Find where the given text appears and provide that cell's center as (X, Y) coordinate. 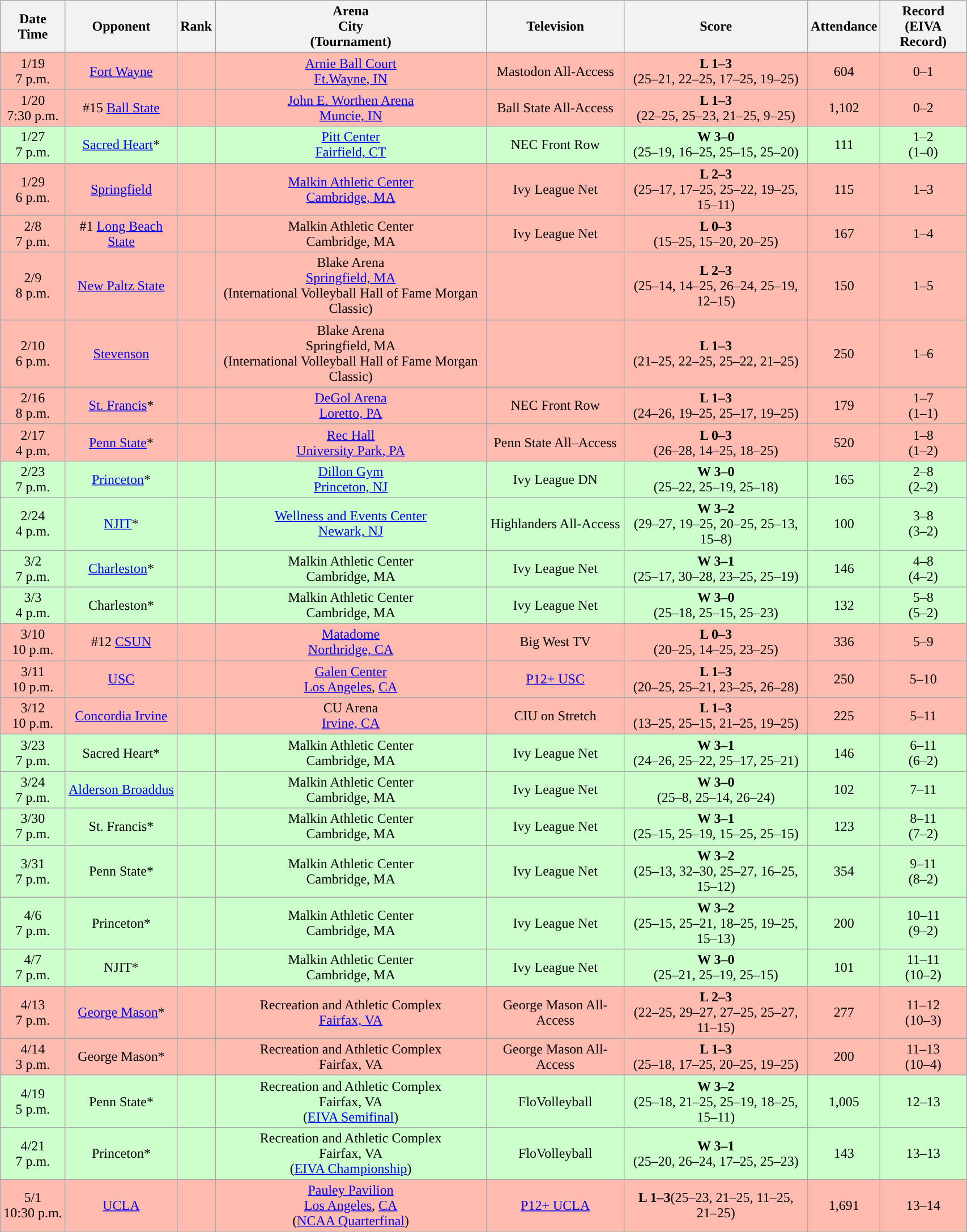
L 2–3(25–17, 17–25, 25–22, 19–25, 15–11) (716, 189)
W 3–2(29–27, 19–25, 20–25, 25–13, 15–8) (716, 524)
Alderson Broaddus (121, 790)
4/67 p.m. (33, 923)
12–13 (923, 1101)
11–13(10–4) (923, 1056)
#1 Long Beach State (121, 233)
3/27 p.m. (33, 568)
3/34 p.m. (33, 605)
167 (844, 233)
L 1–3(13–25, 25–15, 21–25, 19–25) (716, 716)
2–8(2–2) (923, 479)
5–11 (923, 716)
336 (844, 643)
0–1 (923, 71)
P12+ USC (555, 679)
13–14 (923, 1205)
3/317 p.m. (33, 871)
13–13 (923, 1153)
DateTime (33, 27)
Stevenson (121, 354)
L 1–3(21–25, 22–25, 25–22, 21–25) (716, 354)
4/77 p.m. (33, 968)
Concordia Irvine (121, 716)
3/1110 p.m. (33, 679)
W 3–1(25–20, 26–24, 17–25, 25–23) (716, 1153)
111 (844, 145)
L 2–3(25–14, 14–25, 26–24, 25–19, 12–15) (716, 286)
10–11(9–2) (923, 923)
4/143 p.m. (33, 1056)
132 (844, 605)
123 (844, 826)
#15 Ball State (121, 108)
1/197 p.m. (33, 71)
Rec HallUniversity Park, PA (351, 442)
2/174 p.m. (33, 442)
Recreation and Athletic ComplexFairfax, VA(EIVA Championship) (351, 1153)
Ivy League DN (555, 479)
101 (844, 968)
L 0–3(26–28, 14–25, 18–25) (716, 442)
L 1–3(25–23, 21–25, 11–25, 21–25) (716, 1205)
11–12(10–3) (923, 1012)
4/195 p.m. (33, 1101)
W 3–0(25–8, 25–14, 26–24) (716, 790)
6–11(6–2) (923, 753)
P12+ UCLA (555, 1205)
2/87 p.m. (33, 233)
354 (844, 871)
1,691 (844, 1205)
5–10 (923, 679)
L 2–3(22–25, 29–27, 27–25, 25–27, 11–15) (716, 1012)
L 0–3(15–25, 15–20, 20–25) (716, 233)
John E. Worthen ArenaMuncie, IN (351, 108)
L 0–3(20–25, 14–25, 23–25) (716, 643)
3/237 p.m. (33, 753)
8–11(7–2) (923, 826)
1–5 (923, 286)
102 (844, 790)
Recreation and Athletic ComplexFairfax, VA(EIVA Semifinal) (351, 1101)
1/277 p.m. (33, 145)
3–8(3–2) (923, 524)
1/207:30 p.m. (33, 108)
1–3 (923, 189)
165 (844, 479)
W 3–1(25–15, 25–19, 15–25, 25–15) (716, 826)
USC (121, 679)
3/247 p.m. (33, 790)
MatadomeNorthridge, CA (351, 643)
2/106 p.m. (33, 354)
L 1–3(25–21, 22–25, 17–25, 19–25) (716, 71)
Wellness and Events CenterNewark, NJ (351, 524)
Highlanders All-Access (555, 524)
Ball State All-Access (555, 108)
Penn State All–Access (555, 442)
1–2(1–0) (923, 145)
4/137 p.m. (33, 1012)
W 3–1(25–17, 30–28, 23–25, 25–19) (716, 568)
1,102 (844, 108)
CU ArenaIrvine, CA (351, 716)
Pitt CenterFairfield, CT (351, 145)
0–2 (923, 108)
Attendance (844, 27)
L 1–3(24–26, 19–25, 25–17, 19–25) (716, 406)
W 3–2(25–15, 25–21, 18–25, 19–25, 15–13) (716, 923)
L 1–3(22–25, 25–23, 21–25, 9–25) (716, 108)
7–11 (923, 790)
UCLA (121, 1205)
Television (555, 27)
3/1210 p.m. (33, 716)
Rank (196, 27)
4/217 p.m. (33, 1153)
New Paltz State (121, 286)
2/237 p.m. (33, 479)
2/98 p.m. (33, 286)
5–9 (923, 643)
Galen CenterLos Angeles, CA (351, 679)
277 (844, 1012)
Opponent (121, 27)
604 (844, 71)
1–6 (923, 354)
W 3–2(25–18, 21–25, 25–19, 18–25, 15–11) (716, 1101)
1,005 (844, 1101)
115 (844, 189)
1–7(1–1) (923, 406)
W 3–0(25–18, 25–15, 25–23) (716, 605)
Big West TV (555, 643)
3/1010 p.m. (33, 643)
2/168 p.m. (33, 406)
Fort Wayne (121, 71)
Pauley PavilionLos Angeles, CA(NCAA Quarterfinal) (351, 1205)
W 3–0(25–21, 25–19, 25–15) (716, 968)
179 (844, 406)
Record(EIVA Record) (923, 27)
Arnie Ball CourtFt.Wayne, IN (351, 71)
W 3–0(25–22, 25–19, 25–18) (716, 479)
1–8(1–2) (923, 442)
225 (844, 716)
Dillon GymPrinceton, NJ (351, 479)
W 3–2(25–13, 32–30, 25–27, 16–25, 15–12) (716, 871)
Mastodon All-Access (555, 71)
1–4 (923, 233)
W 3–0(25–19, 16–25, 25–15, 25–20) (716, 145)
L 1–3(20–25, 25–21, 23–25, 26–28) (716, 679)
143 (844, 1153)
2/244 p.m. (33, 524)
#12 CSUN (121, 643)
150 (844, 286)
Score (716, 27)
3/307 p.m. (33, 826)
520 (844, 442)
ArenaCity(Tournament) (351, 27)
11–11(10–2) (923, 968)
5–8(5–2) (923, 605)
Springfield (121, 189)
4–8(4–2) (923, 568)
DeGol ArenaLoretto, PA (351, 406)
L 1–3(25–18, 17–25, 20–25, 19–25) (716, 1056)
9–11(8–2) (923, 871)
CIU on Stretch (555, 716)
5/110:30 p.m. (33, 1205)
1/296 p.m. (33, 189)
W 3–1(24–26, 25–22, 25–17, 25–21) (716, 753)
100 (844, 524)
